Extract the [X, Y] coordinate from the center of the cell holding the provided text.  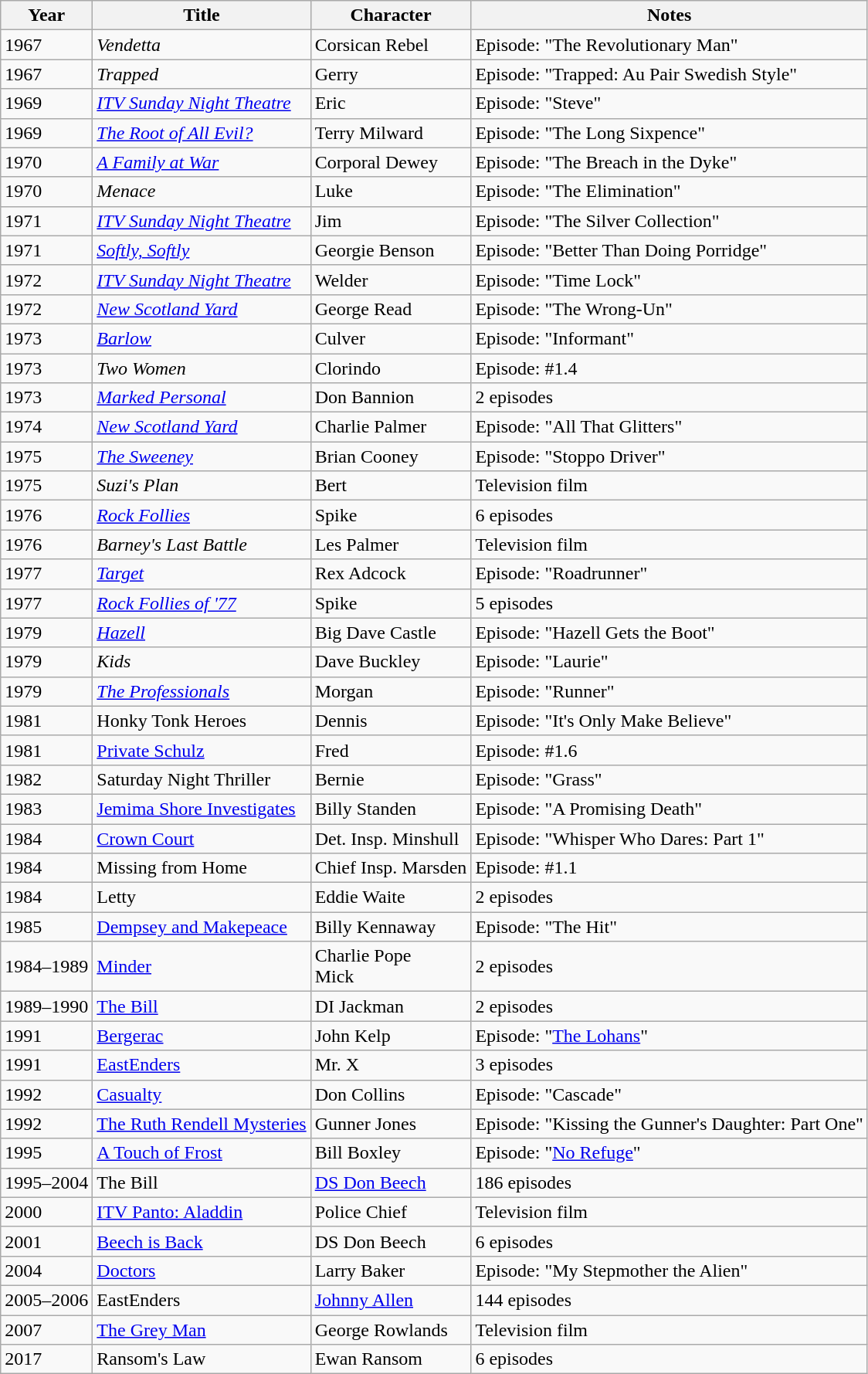
DI Jackman [391, 1006]
Crown Court [202, 838]
George Rowlands [391, 1329]
Two Women [202, 368]
Episode: "Kissing the Gunner's Daughter: Part One" [670, 1124]
Episode: "The Revolutionary Man" [670, 45]
Episode: "Roadrunner" [670, 574]
Menace [202, 192]
Clorindo [391, 368]
Bert [391, 486]
Terry Milward [391, 133]
Private Schulz [202, 750]
Episode: "The Elimination" [670, 192]
Charlie Palmer [391, 427]
Culver [391, 338]
John Kelp [391, 1036]
Episode: "Grass" [670, 779]
Vendetta [202, 45]
Episode: "The Silver Collection" [670, 221]
Episode: "The Wrong-Un" [670, 309]
Episode: "Cascade" [670, 1094]
2001 [46, 1241]
Billy Kennaway [391, 927]
Episode: #1.1 [670, 868]
Dennis [391, 721]
Corporal Dewey [391, 162]
Corsican Rebel [391, 45]
ITV Panto: Aladdin [202, 1212]
Episode: "Stoppo Driver" [670, 456]
Episode: "Better Than Doing Porridge" [670, 250]
Rock Follies [202, 515]
2000 [46, 1212]
Year [46, 15]
Mr. X [391, 1065]
Character [391, 15]
Episode: "Steve" [670, 103]
Police Chief [391, 1212]
1982 [46, 779]
Charlie PopeMick [391, 967]
The Grey Man [202, 1329]
Brian Cooney [391, 456]
Episode: "The Lohans" [670, 1036]
1984–1989 [46, 967]
2007 [46, 1329]
Suzi's Plan [202, 486]
Title [202, 15]
Episode: "No Refuge" [670, 1153]
Doctors [202, 1271]
Notes [670, 15]
Softly, Softly [202, 250]
Honky Tonk Heroes [202, 721]
Missing from Home [202, 868]
Episode: "Time Lock" [670, 280]
Episode: "Laurie" [670, 662]
Episode: "All That Glitters" [670, 427]
5 episodes [670, 603]
Episode: "The Hit" [670, 927]
144 episodes [670, 1300]
Episode: "Hazell Gets the Boot" [670, 633]
Morgan [391, 691]
1995 [46, 1153]
Episode: "A Promising Death" [670, 809]
1985 [46, 927]
Don Collins [391, 1094]
Eric [391, 103]
The Professionals [202, 691]
Les Palmer [391, 545]
Barlow [202, 338]
Barney's Last Battle [202, 545]
Eddie Waite [391, 897]
Gerry [391, 74]
The Ruth Rendell Mysteries [202, 1124]
Larry Baker [391, 1271]
1974 [46, 427]
Ransom's Law [202, 1359]
Episode: #1.4 [670, 368]
Letty [202, 897]
1995–2004 [46, 1182]
Ewan Ransom [391, 1359]
Jemima Shore Investigates [202, 809]
Fred [391, 750]
The Sweeney [202, 456]
Episode: "The Long Sixpence" [670, 133]
Hazell [202, 633]
2017 [46, 1359]
2005–2006 [46, 1300]
A Touch of Frost [202, 1153]
Johnny Allen [391, 1300]
Episode: "Runner" [670, 691]
Big Dave Castle [391, 633]
Beech is Back [202, 1241]
Welder [391, 280]
Luke [391, 192]
Trapped [202, 74]
Episode: "Informant" [670, 338]
2004 [46, 1271]
1989–1990 [46, 1006]
A Family at War [202, 162]
Gunner Jones [391, 1124]
Episode: "My Stepmother the Alien" [670, 1271]
Bernie [391, 779]
Bill Boxley [391, 1153]
Episode: "Trapped: Au Pair Swedish Style" [670, 74]
1983 [46, 809]
Saturday Night Thriller [202, 779]
Georgie Benson [391, 250]
Casualty [202, 1094]
Kids [202, 662]
Rock Follies of '77 [202, 603]
Billy Standen [391, 809]
Episode: "It's Only Make Believe" [670, 721]
Don Bannion [391, 398]
Bergerac [202, 1036]
3 episodes [670, 1065]
Episode: "The Breach in the Dyke" [670, 162]
Det. Insp. Minshull [391, 838]
Target [202, 574]
Marked Personal [202, 398]
Minder [202, 967]
Episode: #1.6 [670, 750]
Episode: "Whisper Who Dares: Part 1" [670, 838]
Dave Buckley [391, 662]
Dempsey and Makepeace [202, 927]
186 episodes [670, 1182]
Chief Insp. Marsden [391, 868]
George Read [391, 309]
Rex Adcock [391, 574]
Jim [391, 221]
The Root of All Evil? [202, 133]
